Output the [X, Y] coordinate of the center of the cell containing the given text.  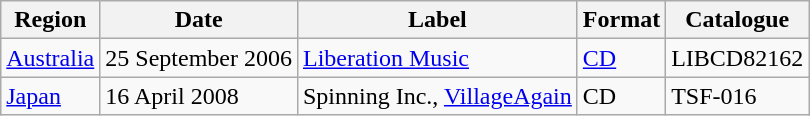
Catalogue [738, 20]
TSF-016 [738, 96]
25 September 2006 [199, 58]
Label [437, 20]
16 April 2008 [199, 96]
Region [50, 20]
Spinning Inc., VillageAgain [437, 96]
Australia [50, 58]
LIBCD82162 [738, 58]
Date [199, 20]
Format [621, 20]
Liberation Music [437, 58]
Japan [50, 96]
